Provide the [x, y] coordinate of the cell's center where the given text is located.  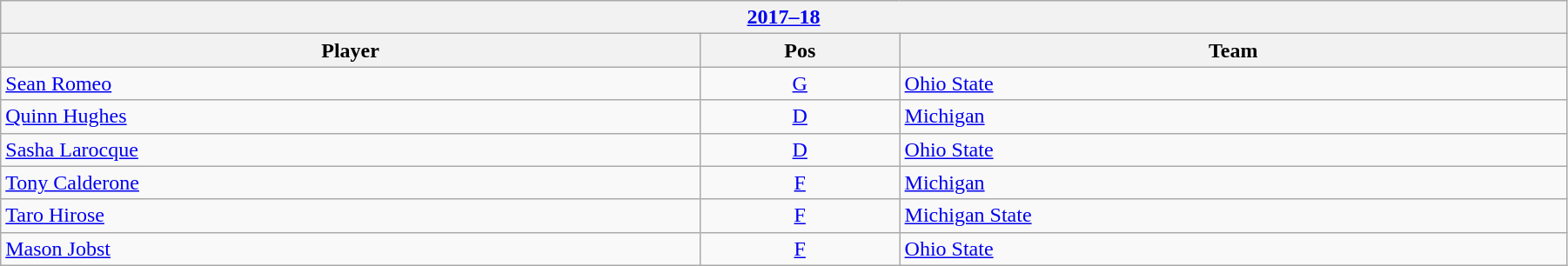
Tony Calderone [351, 183]
Quinn Hughes [351, 116]
Player [351, 50]
2017–18 [784, 17]
Pos [800, 50]
Michigan State [1233, 216]
Team [1233, 50]
Sean Romeo [351, 83]
Taro Hirose [351, 216]
Mason Jobst [351, 249]
G [800, 83]
Sasha Larocque [351, 150]
